Scan for the cell matching the given text and deliver its [X, Y] coordinate at center. 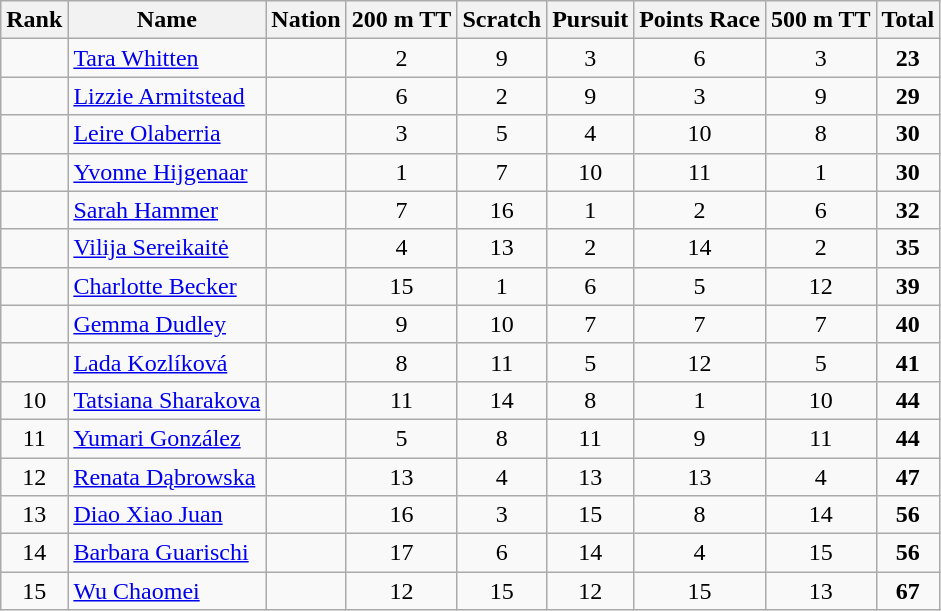
41 [908, 362]
67 [908, 591]
Points Race [700, 20]
Charlotte Becker [167, 286]
47 [908, 477]
Wu Chaomei [167, 591]
200 m TT [402, 20]
Tatsiana Sharakova [167, 400]
39 [908, 286]
Sarah Hammer [167, 210]
Scratch [502, 20]
Tara Whitten [167, 58]
23 [908, 58]
Renata Dąbrowska [167, 477]
Gemma Dudley [167, 324]
Leire Olaberria [167, 134]
32 [908, 210]
40 [908, 324]
Barbara Guarischi [167, 553]
Rank [34, 20]
29 [908, 96]
Lizzie Armitstead [167, 96]
Total [908, 20]
Name [167, 20]
Nation [306, 20]
Lada Kozlíková [167, 362]
35 [908, 248]
Vilija Sereikaitė [167, 248]
Yumari González [167, 438]
17 [402, 553]
500 m TT [820, 20]
Pursuit [590, 20]
Diao Xiao Juan [167, 515]
Yvonne Hijgenaar [167, 172]
